Detect which cell encompasses the target text, then output its [x, y] center coordinate. 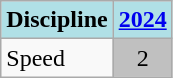
Discipline [57, 20]
2024 [142, 20]
Speed [57, 58]
2 [142, 58]
